Provide the (x, y) coordinate of the cell's center where the given text is located.  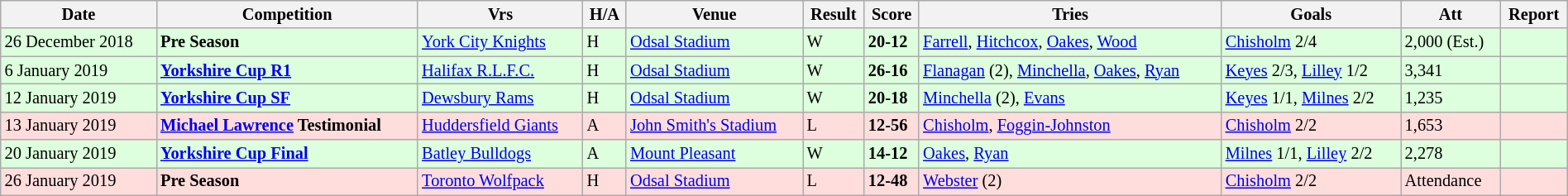
Michael Lawrence Testimonial (287, 126)
6 January 2019 (79, 70)
Goals (1312, 14)
Attendance (1451, 181)
26 December 2018 (79, 42)
Webster (2) (1070, 181)
Halifax R.L.F.C. (500, 70)
Keyes 2/3, Lilley 1/2 (1312, 70)
Venue (715, 14)
Keyes 1/1, Milnes 2/2 (1312, 98)
Flanagan (2), Minchella, Oakes, Ryan (1070, 70)
Score (892, 14)
Farrell, Hitchcox, Oakes, Wood (1070, 42)
20-12 (892, 42)
Chisholm, Foggin-Johnston (1070, 126)
Oakes, Ryan (1070, 154)
12-56 (892, 126)
York City Knights (500, 42)
26 January 2019 (79, 181)
1,235 (1451, 98)
Chisholm 2/4 (1312, 42)
2,278 (1451, 154)
Mount Pleasant (715, 154)
Toronto Wolfpack (500, 181)
14-12 (892, 154)
26-16 (892, 70)
Report (1533, 14)
Tries (1070, 14)
Date (79, 14)
John Smith's Stadium (715, 126)
3,341 (1451, 70)
H/A (605, 14)
Milnes 1/1, Lilley 2/2 (1312, 154)
Att (1451, 14)
Competition (287, 14)
20-18 (892, 98)
12 January 2019 (79, 98)
Huddersfield Giants (500, 126)
Minchella (2), Evans (1070, 98)
Vrs (500, 14)
13 January 2019 (79, 126)
Result (834, 14)
1,653 (1451, 126)
Yorkshire Cup Final (287, 154)
Batley Bulldogs (500, 154)
Yorkshire Cup SF (287, 98)
Dewsbury Rams (500, 98)
Yorkshire Cup R1 (287, 70)
12-48 (892, 181)
2,000 (Est.) (1451, 42)
20 January 2019 (79, 154)
